Identify which cell holds the provided text, then report its (x, y) central coordinate. 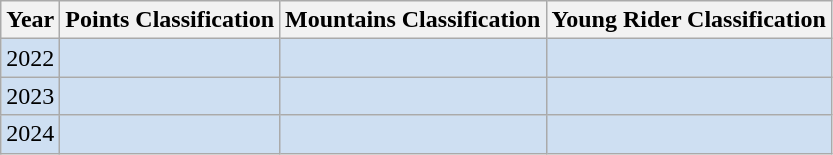
Young Rider Classification (688, 20)
Points Classification (170, 20)
Year (30, 20)
2024 (30, 134)
Mountains Classification (413, 20)
2022 (30, 58)
2023 (30, 96)
